Pinpoint the cell where the given text exists, returning its [X, Y] midpoint coordinate. 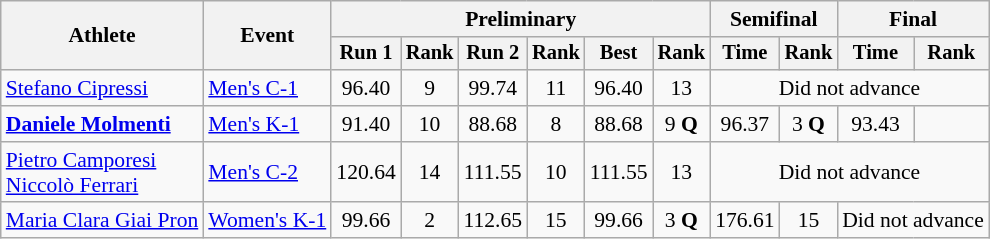
2 [430, 221]
Men's C-2 [267, 172]
14 [430, 172]
120.64 [366, 172]
Pietro CamporesiNiccolò Ferrari [102, 172]
Event [267, 36]
Daniele Molmenti [102, 124]
91.40 [366, 124]
Preliminary [520, 19]
Stefano Cipressi [102, 88]
112.65 [492, 221]
9 Q [682, 124]
Men's K-1 [267, 124]
Men's C-1 [267, 88]
Best [619, 54]
9 [430, 88]
Final [913, 19]
11 [556, 88]
Run 2 [492, 54]
Run 1 [366, 54]
176.61 [744, 221]
Maria Clara Giai Pron [102, 221]
93.43 [876, 124]
Women's K-1 [267, 221]
Semifinal [774, 19]
96.37 [744, 124]
8 [556, 124]
99.74 [492, 88]
Athlete [102, 36]
